Provide the [X, Y] coordinate of the cell's center where the given text is located.  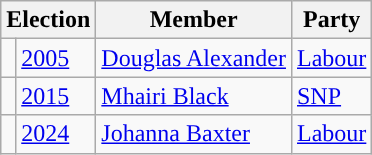
2005 [56, 58]
Member [194, 20]
SNP [331, 96]
Election [48, 20]
2024 [56, 134]
Party [331, 20]
Douglas Alexander [194, 58]
Mhairi Black [194, 96]
2015 [56, 96]
Johanna Baxter [194, 134]
